Detect which cell encompasses the target text, then output its [x, y] center coordinate. 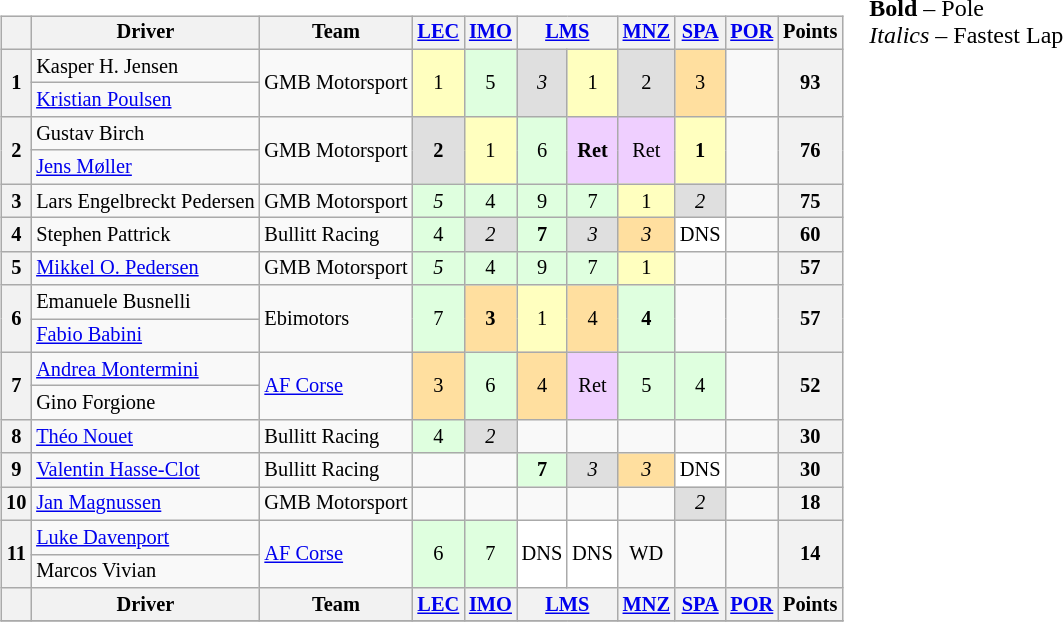
Jens Møller [145, 167]
75 [810, 201]
Valentin Hasse-Clot [145, 470]
11 [16, 554]
8 [16, 437]
76 [810, 150]
Ebimotors [336, 318]
Kasper H. Jensen [145, 66]
Jan Magnussen [145, 504]
52 [810, 386]
Gino Forgione [145, 403]
60 [810, 235]
Gustav Birch [145, 134]
10 [16, 504]
Emanuele Busnelli [145, 302]
Stephen Pattrick [145, 235]
14 [810, 554]
Mikkel O. Pedersen [145, 268]
Kristian Poulsen [145, 100]
Lars Engelbreckt Pedersen [145, 201]
Marcos Vivian [145, 571]
18 [810, 504]
Théo Nouet [145, 437]
Andrea Montermini [145, 369]
93 [810, 82]
Luke Davenport [145, 537]
WD [646, 554]
Fabio Babini [145, 336]
